Pinpoint the cell where the given text exists, returning its (x, y) midpoint coordinate. 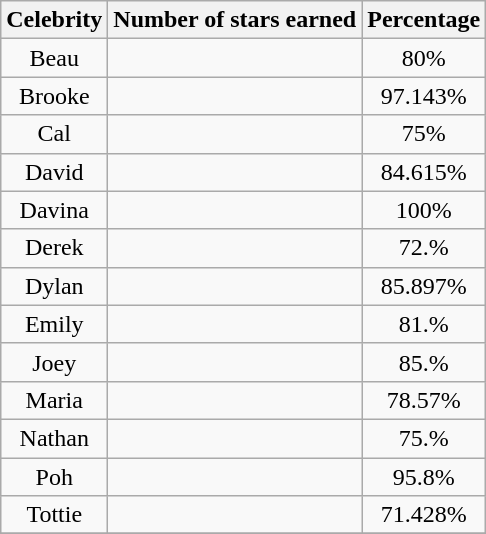
75.% (424, 438)
81.% (424, 324)
David (54, 172)
72.% (424, 248)
Poh (54, 477)
Maria (54, 400)
75% (424, 134)
85.% (424, 362)
100% (424, 210)
Nathan (54, 438)
Brooke (54, 96)
85.897% (424, 286)
Dylan (54, 286)
95.8% (424, 477)
78.57% (424, 400)
Cal (54, 134)
Beau (54, 58)
Davina (54, 210)
Celebrity (54, 20)
Joey (54, 362)
Number of stars earned (235, 20)
80% (424, 58)
84.615% (424, 172)
Emily (54, 324)
Percentage (424, 20)
71.428% (424, 515)
Derek (54, 248)
Tottie (54, 515)
97.143% (424, 96)
